Identify which cell holds the provided text, then report its [X, Y] central coordinate. 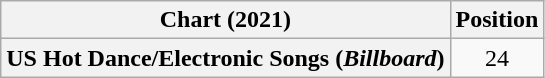
Chart (2021) [226, 20]
US Hot Dance/Electronic Songs (Billboard) [226, 58]
24 [497, 58]
Position [497, 20]
